For the text-containing cell, return its midpoint in [x, y] coordinate format. 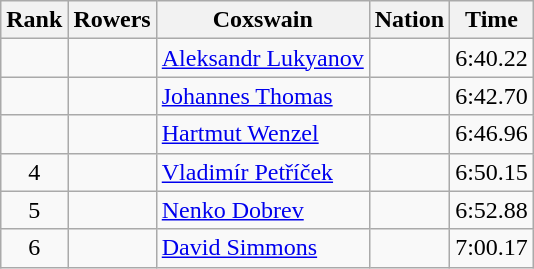
6:50.15 [492, 172]
4 [34, 172]
6:52.88 [492, 210]
Johannes Thomas [262, 96]
Rank [34, 20]
7:00.17 [492, 248]
6:46.96 [492, 134]
6 [34, 248]
Nation [409, 20]
6:42.70 [492, 96]
Rowers [112, 20]
6:40.22 [492, 58]
Coxswain [262, 20]
Aleksandr Lukyanov [262, 58]
5 [34, 210]
Time [492, 20]
David Simmons [262, 248]
Vladimír Petříček [262, 172]
Hartmut Wenzel [262, 134]
Nenko Dobrev [262, 210]
